Find where the given text appears and provide that cell's center as [x, y] coordinate. 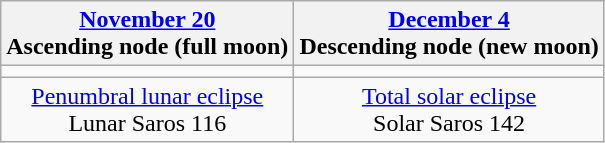
Total solar eclipseSolar Saros 142 [449, 110]
Penumbral lunar eclipseLunar Saros 116 [148, 110]
November 20Ascending node (full moon) [148, 34]
December 4Descending node (new moon) [449, 34]
